Return [x, y] of the center of cell containing provided text 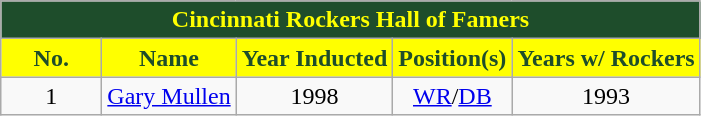
WR/DB [452, 96]
1993 [606, 96]
Position(s) [452, 58]
1 [52, 96]
Years w/ Rockers [606, 58]
Name [169, 58]
Year Inducted [314, 58]
Gary Mullen [169, 96]
Cincinnati Rockers Hall of Famers [350, 20]
No. [52, 58]
1998 [314, 96]
